Determine the [x, y] coordinate at the center of the cell enclosing the given text.  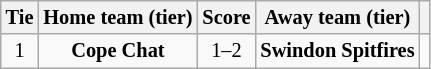
Score [226, 17]
1–2 [226, 51]
Swindon Spitfires [337, 51]
Tie [20, 17]
Home team (tier) [118, 17]
Away team (tier) [337, 17]
1 [20, 51]
Cope Chat [118, 51]
